Scan for the cell matching the given text and deliver its [X, Y] coordinate at center. 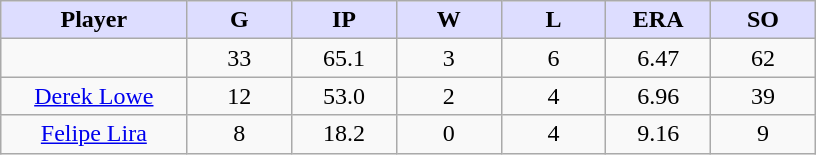
53.0 [344, 96]
W [448, 20]
6.47 [658, 58]
3 [448, 58]
Felipe Lira [94, 134]
8 [240, 134]
65.1 [344, 58]
2 [448, 96]
33 [240, 58]
39 [764, 96]
62 [764, 58]
L [554, 20]
12 [240, 96]
SO [764, 20]
G [240, 20]
0 [448, 134]
Derek Lowe [94, 96]
9.16 [658, 134]
6.96 [658, 96]
18.2 [344, 134]
Player [94, 20]
IP [344, 20]
9 [764, 134]
ERA [658, 20]
6 [554, 58]
